Scan for the cell matching the given text and deliver its [X, Y] coordinate at center. 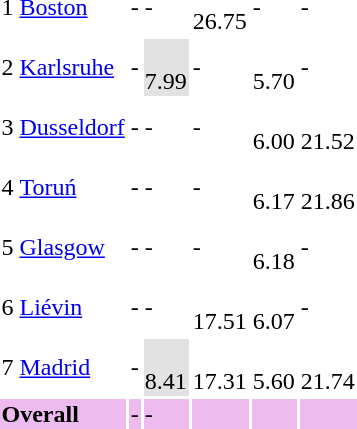
2 [8, 68]
Madrid [72, 368]
6 [8, 308]
21.52 [328, 128]
3 [8, 128]
Dusseldorf [72, 128]
6.07 [274, 308]
5.70 [274, 68]
8.41 [166, 368]
Overall [63, 414]
6.00 [274, 128]
5 [8, 248]
21.74 [328, 368]
Toruń [72, 188]
7 [8, 368]
6.18 [274, 248]
17.31 [220, 368]
17.51 [220, 308]
Karlsruhe [72, 68]
Glasgow [72, 248]
21.86 [328, 188]
6.17 [274, 188]
5.60 [274, 368]
4 [8, 188]
Liévin [72, 308]
7.99 [166, 68]
